Find where the given text appears and provide that cell's center as (x, y) coordinate. 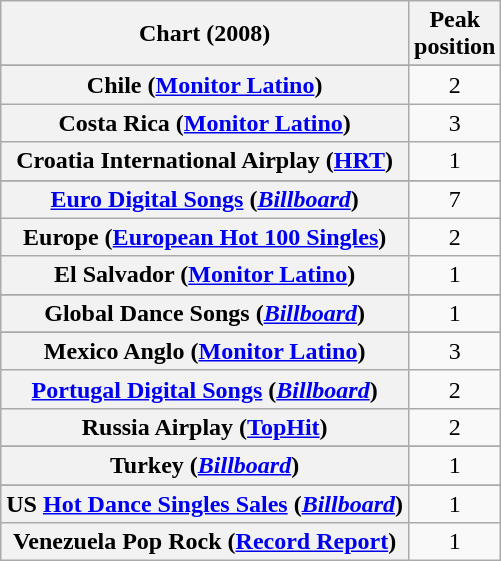
Turkey (Billboard) (205, 465)
7 (455, 199)
Venezuela Pop Rock (Record Report) (205, 542)
Euro Digital Songs (Billboard) (205, 199)
Chile (Monitor Latino) (205, 85)
Portugal Digital Songs (Billboard) (205, 389)
Chart (2008) (205, 34)
Croatia International Airplay (HRT) (205, 161)
Global Dance Songs (Billboard) (205, 313)
Mexico Anglo (Monitor Latino) (205, 351)
El Salvador (Monitor Latino) (205, 275)
Costa Rica (Monitor Latino) (205, 123)
Russia Airplay (TopHit) (205, 427)
US Hot Dance Singles Sales (Billboard) (205, 503)
Europe (European Hot 100 Singles) (205, 237)
Peakposition (455, 34)
